Identify which cell holds the provided text, then report its [x, y] central coordinate. 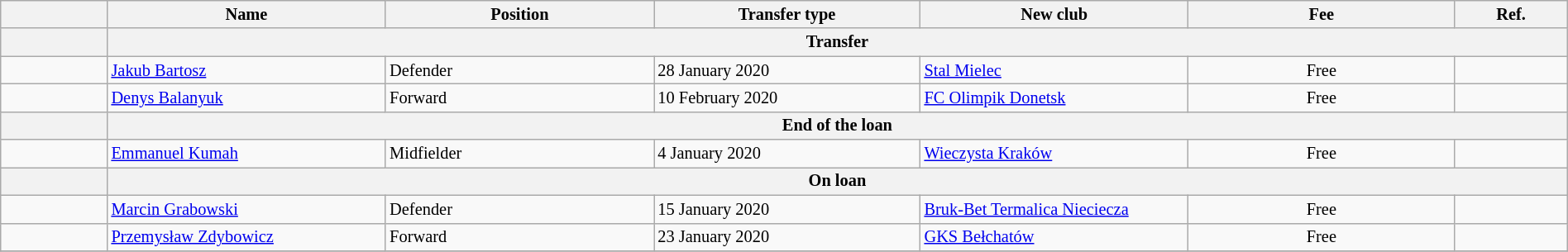
Wieczysta Kraków [1054, 154]
Ref. [1511, 14]
Jakub Bartosz [246, 70]
Midfielder [519, 154]
Marcin Grabowski [246, 209]
Stal Mielec [1054, 70]
28 January 2020 [786, 70]
Denys Balanyuk [246, 97]
FC Olimpik Donetsk [1054, 97]
Emmanuel Kumah [246, 154]
Transfer type [786, 14]
New club [1054, 14]
10 February 2020 [786, 97]
Bruk-Bet Termalica Nieciecza [1054, 209]
4 January 2020 [786, 154]
GKS Bełchatów [1054, 237]
Name [246, 14]
Transfer [838, 42]
End of the loan [838, 126]
Przemysław Zdybowicz [246, 237]
Position [519, 14]
On loan [838, 181]
23 January 2020 [786, 237]
15 January 2020 [786, 209]
Fee [1322, 14]
